Provide the [X, Y] coordinate of the cell's center where the given text is located.  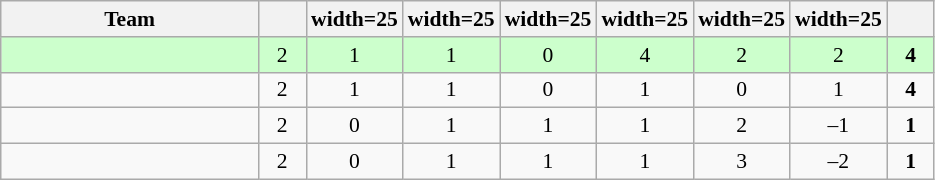
–1 [838, 126]
3 [742, 162]
Team [130, 19]
–2 [838, 162]
